Search for the cell housing the specified text and yield its (x, y) center coordinate. 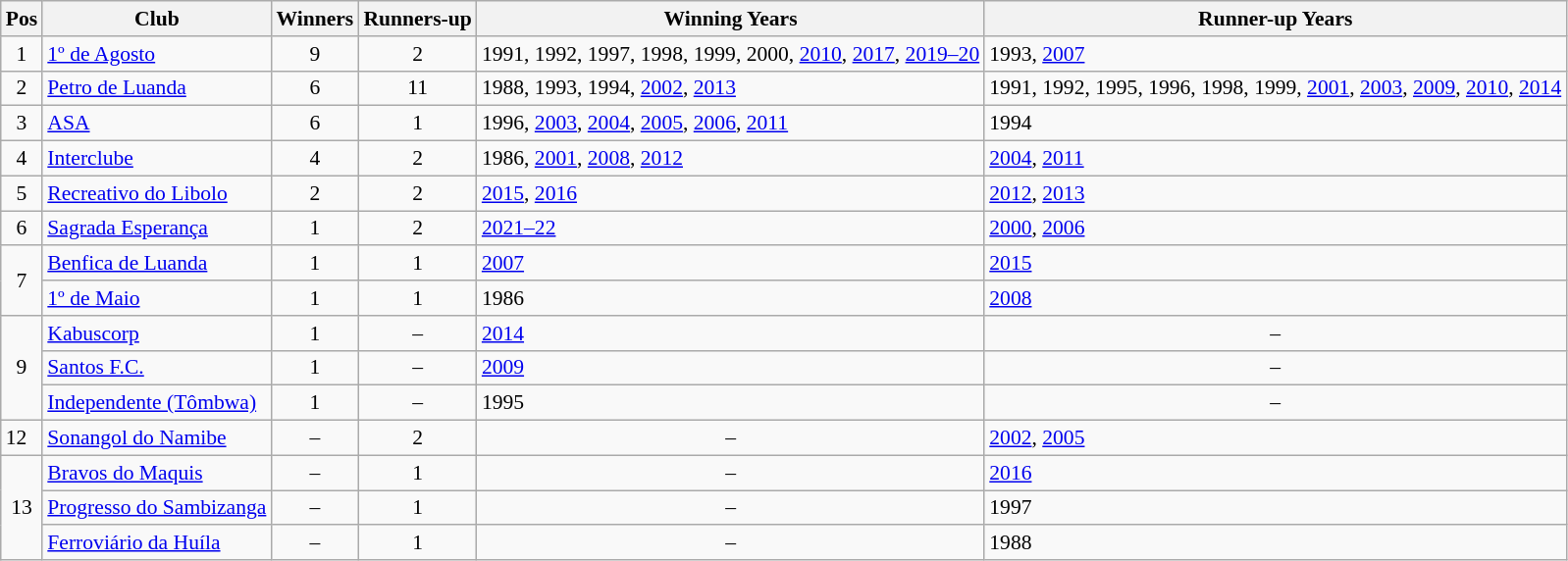
Winners (314, 19)
1988 (1276, 543)
3 (22, 124)
Runners-up (417, 19)
1986, 2001, 2008, 2012 (730, 159)
Club (157, 19)
1995 (730, 403)
2007 (730, 264)
Winning Years (730, 19)
5 (22, 193)
2009 (730, 368)
1993, 2007 (1276, 54)
12 (22, 438)
2015, 2016 (730, 193)
13 (22, 508)
1996, 2003, 2004, 2005, 2006, 2011 (730, 124)
1º de Agosto (157, 54)
2014 (730, 333)
Recreativo do Libolo (157, 193)
Independente (Tômbwa) (157, 403)
2021–22 (730, 229)
Ferroviário da Huíla (157, 543)
1991, 1992, 1997, 1998, 1999, 2000, 2010, 2017, 2019–20 (730, 54)
1994 (1276, 124)
Interclube (157, 159)
Sonangol do Namibe (157, 438)
2016 (1276, 473)
Petro de Luanda (157, 88)
1986 (730, 298)
Santos F.C. (157, 368)
2015 (1276, 264)
2004, 2011 (1276, 159)
Sagrada Esperança (157, 229)
Kabuscorp (157, 333)
2008 (1276, 298)
2002, 2005 (1276, 438)
1988, 1993, 1994, 2002, 2013 (730, 88)
Progresso do Sambizanga (157, 508)
Bravos do Maquis (157, 473)
Pos (22, 19)
Runner-up Years (1276, 19)
2000, 2006 (1276, 229)
ASA (157, 124)
11 (417, 88)
7 (22, 280)
1997 (1276, 508)
1º de Maio (157, 298)
2012, 2013 (1276, 193)
1991, 1992, 1995, 1996, 1998, 1999, 2001, 2003, 2009, 2010, 2014 (1276, 88)
Benfica de Luanda (157, 264)
